Extract the [x, y] coordinate from the center of the cell holding the provided text.  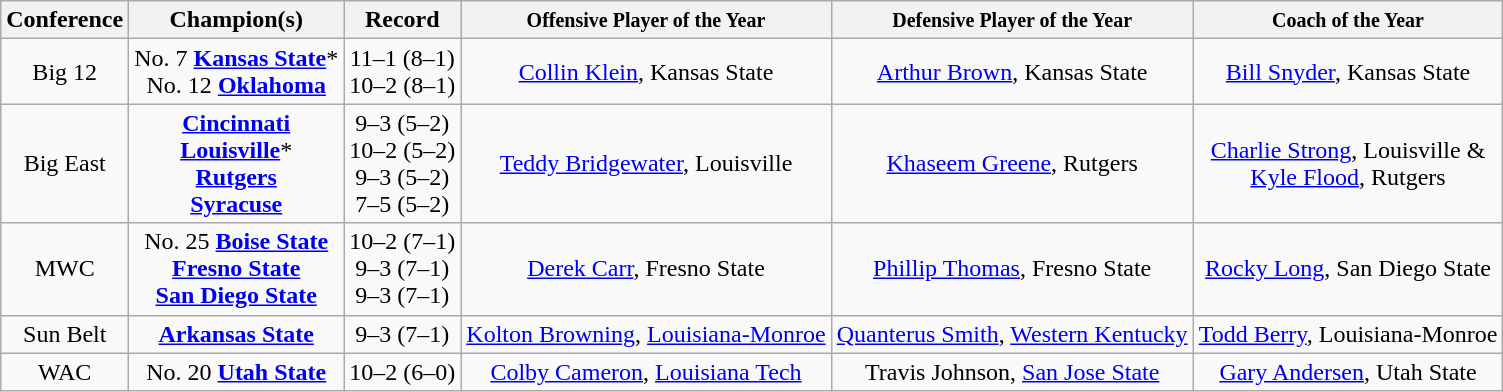
Teddy Bridgewater, Louisville [646, 164]
Conference [65, 20]
CincinnatiLouisville*RutgersSyracuse [236, 164]
Quanterus Smith, Western Kentucky [1012, 334]
No. 20 Utah State [236, 372]
Record [402, 20]
Champion(s) [236, 20]
Colby Cameron, Louisiana Tech [646, 372]
10–2 (6–0) [402, 372]
Coach of the Year [1348, 20]
Khaseem Greene, Rutgers [1012, 164]
Rocky Long, San Diego State [1348, 269]
Derek Carr, Fresno State [646, 269]
Collin Klein, Kansas State [646, 72]
Todd Berry, Louisiana-Monroe [1348, 334]
Charlie Strong, Louisville &Kyle Flood, Rutgers [1348, 164]
Defensive Player of the Year [1012, 20]
11–1 (8–1)10–2 (8–1) [402, 72]
Sun Belt [65, 334]
Phillip Thomas, Fresno State [1012, 269]
Bill Snyder, Kansas State [1348, 72]
Big East [65, 164]
Travis Johnson, San Jose State [1012, 372]
Offensive Player of the Year [646, 20]
Arkansas State [236, 334]
No. 7 Kansas State*No. 12 Oklahoma [236, 72]
Arthur Brown, Kansas State [1012, 72]
10–2 (7–1)9–3 (7–1)9–3 (7–1) [402, 269]
WAC [65, 372]
Big 12 [65, 72]
Gary Andersen, Utah State [1348, 372]
9–3 (7–1) [402, 334]
MWC [65, 269]
9–3 (5–2)10–2 (5–2)9–3 (5–2)7–5 (5–2) [402, 164]
Kolton Browning, Louisiana-Monroe [646, 334]
No. 25 Boise StateFresno StateSan Diego State [236, 269]
